Locate the cell with the specified text and output its (X, Y) center coordinate. 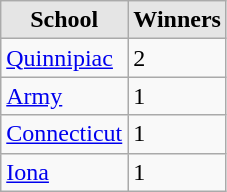
Quinnipiac (64, 58)
Army (64, 96)
School (64, 20)
Connecticut (64, 134)
Iona (64, 172)
2 (178, 58)
Winners (178, 20)
